Detect which cell encompasses the target text, then output its (x, y) center coordinate. 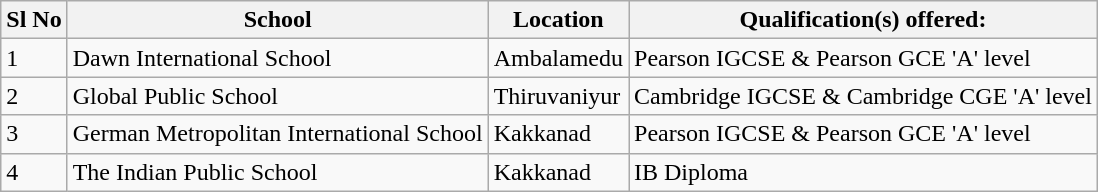
Thiruvaniyur (558, 96)
3 (34, 134)
4 (34, 172)
Cambridge IGCSE & Cambridge CGE 'A' level (862, 96)
IB Diploma (862, 172)
Global Public School (278, 96)
The Indian Public School (278, 172)
German Metropolitan International School (278, 134)
School (278, 20)
Location (558, 20)
Sl No (34, 20)
Dawn International School (278, 58)
Ambalamedu (558, 58)
Qualification(s) offered: (862, 20)
2 (34, 96)
1 (34, 58)
